Provide the (x, y) coordinate of the cell's center where the given text is located.  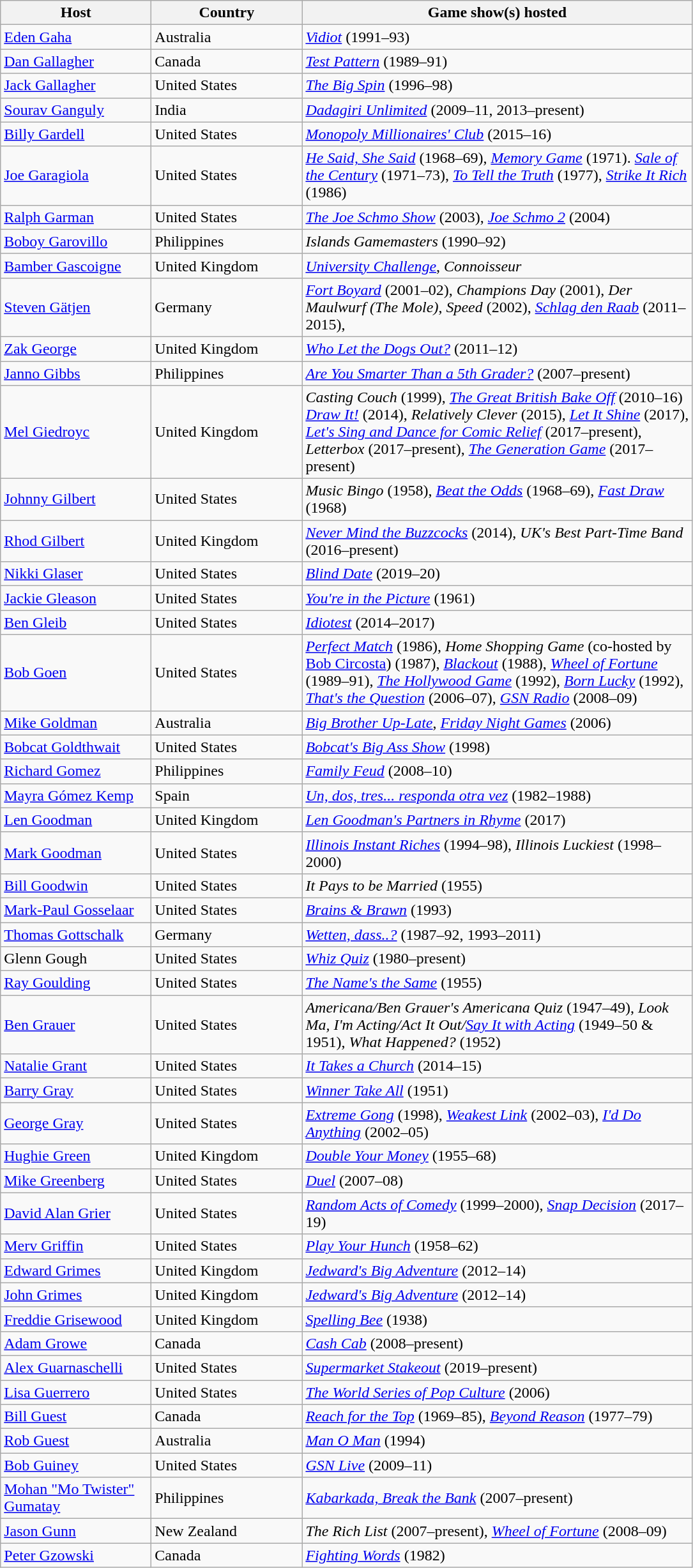
Kabarkada, Break the Bank (2007–present) (497, 1498)
Len Goodman's Partners in Rhyme (2017) (497, 820)
Idiotest (2014–2017) (497, 622)
Jason Gunn (76, 1531)
Natalie Grant (76, 1066)
Supermarket Stakeout (2019–present) (497, 1368)
Hughie Green (76, 1156)
Mark Goodman (76, 853)
David Alan Grier (76, 1213)
Mike Greenberg (76, 1180)
Alex Guarnaschelli (76, 1368)
Double Your Money (1955–68) (497, 1156)
Zak George (76, 349)
Big Brother Up-Late, Friday Night Games (2006) (497, 723)
Dan Gallagher (76, 61)
Illinois Instant Riches (1994–98), Illinois Luckiest (1998–2000) (497, 853)
The World Series of Pop Culture (2006) (497, 1392)
India (227, 110)
Duel (2007–08) (497, 1180)
Mel Giedroyc (76, 432)
It Takes a Church (2014–15) (497, 1066)
Thomas Gottschalk (76, 934)
Random Acts of Comedy (1999–2000), Snap Decision (2017–19) (497, 1213)
Bobcat Goldthwait (76, 747)
Cash Cab (2008–present) (497, 1343)
He Said, She Said (1968–69), Memory Game (1971). Sale of the Century (1971–73), To Tell the Truth (1977), Strike It Rich (1986) (497, 176)
Whiz Quiz (1980–present) (497, 959)
The Rich List (2007–present), Wheel of Fortune (2008–09) (497, 1531)
Country (227, 13)
Host (76, 13)
The Name's the Same (1955) (497, 983)
Glenn Gough (76, 959)
Bobcat's Big Ass Show (1998) (497, 747)
Mohan "Mo Twister" Gumatay (76, 1498)
George Gray (76, 1124)
The Big Spin (1996–98) (497, 86)
Ralph Garman (76, 217)
Rob Guest (76, 1441)
GSN Live (2009–11) (497, 1465)
Bob Goen (76, 673)
Spain (227, 795)
Sourav Ganguly (76, 110)
Boboy Garovillo (76, 241)
Peter Gzowski (76, 1555)
Janno Gibbs (76, 373)
Islands Gamemasters (1990–92) (497, 241)
Billy Gardell (76, 134)
Mike Goldman (76, 723)
Test Pattern (1989–91) (497, 61)
Ben Grauer (76, 1025)
Man O Man (1994) (497, 1441)
Who Let the Dogs Out? (2011–12) (497, 349)
Reach for the Top (1969–85), Beyond Reason (1977–79) (497, 1417)
Bill Goodwin (76, 886)
Freddie Grisewood (76, 1319)
Mayra Gómez Kemp (76, 795)
Brains & Brawn (1993) (497, 910)
Un, dos, tres... responda otra vez (1982–1988) (497, 795)
Barry Gray (76, 1090)
Americana/Ben Grauer's Americana Quiz (1947–49), Look Ma, I'm Acting/Act It Out/Say It with Acting (1949–50 & 1951), What Happened? (1952) (497, 1025)
Jack Gallagher (76, 86)
Fighting Words (1982) (497, 1555)
University Challenge, Connoisseur (497, 266)
Ben Gleib (76, 622)
Mark-Paul Gosselaar (76, 910)
You're in the Picture (1961) (497, 598)
Rhod Gilbert (76, 541)
Joe Garagiola (76, 176)
Bill Guest (76, 1417)
Edward Grimes (76, 1270)
Johnny Gilbert (76, 499)
Play Your Hunch (1958–62) (497, 1246)
The Joe Schmo Show (2003), Joe Schmo 2 (2004) (497, 217)
It Pays to be Married (1955) (497, 886)
Richard Gomez (76, 771)
Monopoly Millionaires' Club (2015–16) (497, 134)
Spelling Bee (1938) (497, 1319)
Lisa Guerrero (76, 1392)
Ray Goulding (76, 983)
Eden Gaha (76, 37)
Blind Date (2019–20) (497, 574)
New Zealand (227, 1531)
John Grimes (76, 1295)
Game show(s) hosted (497, 13)
Bob Guiney (76, 1465)
Len Goodman (76, 820)
Dadagiri Unlimited (2009–11, 2013–present) (497, 110)
Winner Take All (1951) (497, 1090)
Adam Growe (76, 1343)
Jackie Gleason (76, 598)
Extreme Gong (1998), Weakest Link (2002–03), I'd Do Anything (2002–05) (497, 1124)
Fort Boyard (2001–02), Champions Day (2001), Der Maulwurf (The Mole), Speed (2002), Schlag den Raab (2011–2015), (497, 307)
Never Mind the Buzzcocks (2014), UK's Best Part-Time Band (2016–present) (497, 541)
Nikki Glaser (76, 574)
Are You Smarter Than a 5th Grader? (2007–present) (497, 373)
Vidiot (1991–93) (497, 37)
Family Feud (2008–10) (497, 771)
Wetten, dass..? (1987–92, 1993–2011) (497, 934)
Music Bingo (1958), Beat the Odds (1968–69), Fast Draw (1968) (497, 499)
Steven Gätjen (76, 307)
Merv Griffin (76, 1246)
Bamber Gascoigne (76, 266)
